Determine the (x, y) coordinate at the center of the cell enclosing the given text.  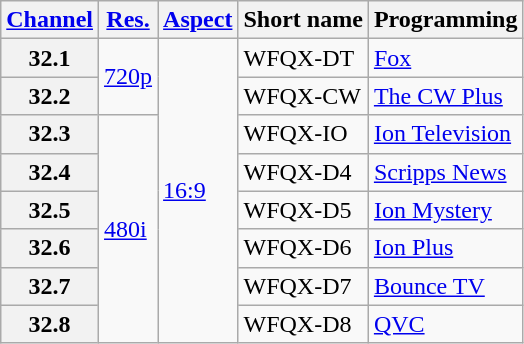
WFQX-D6 (303, 248)
Channel (50, 20)
32.5 (50, 210)
32.4 (50, 172)
WFQX-DT (303, 58)
Short name (303, 20)
32.6 (50, 248)
32.7 (50, 286)
Bounce TV (446, 286)
32.1 (50, 58)
Scripps News (446, 172)
Ion Television (446, 134)
WFQX-IO (303, 134)
Ion Plus (446, 248)
Res. (128, 20)
Fox (446, 58)
WFQX-CW (303, 96)
WFQX-D5 (303, 210)
720p (128, 77)
The CW Plus (446, 96)
16:9 (198, 191)
32.8 (50, 324)
Programming (446, 20)
WFQX-D4 (303, 172)
Ion Mystery (446, 210)
480i (128, 229)
WFQX-D8 (303, 324)
32.2 (50, 96)
QVC (446, 324)
Aspect (198, 20)
WFQX-D7 (303, 286)
32.3 (50, 134)
